Search for the cell housing the specified text and yield its [x, y] center coordinate. 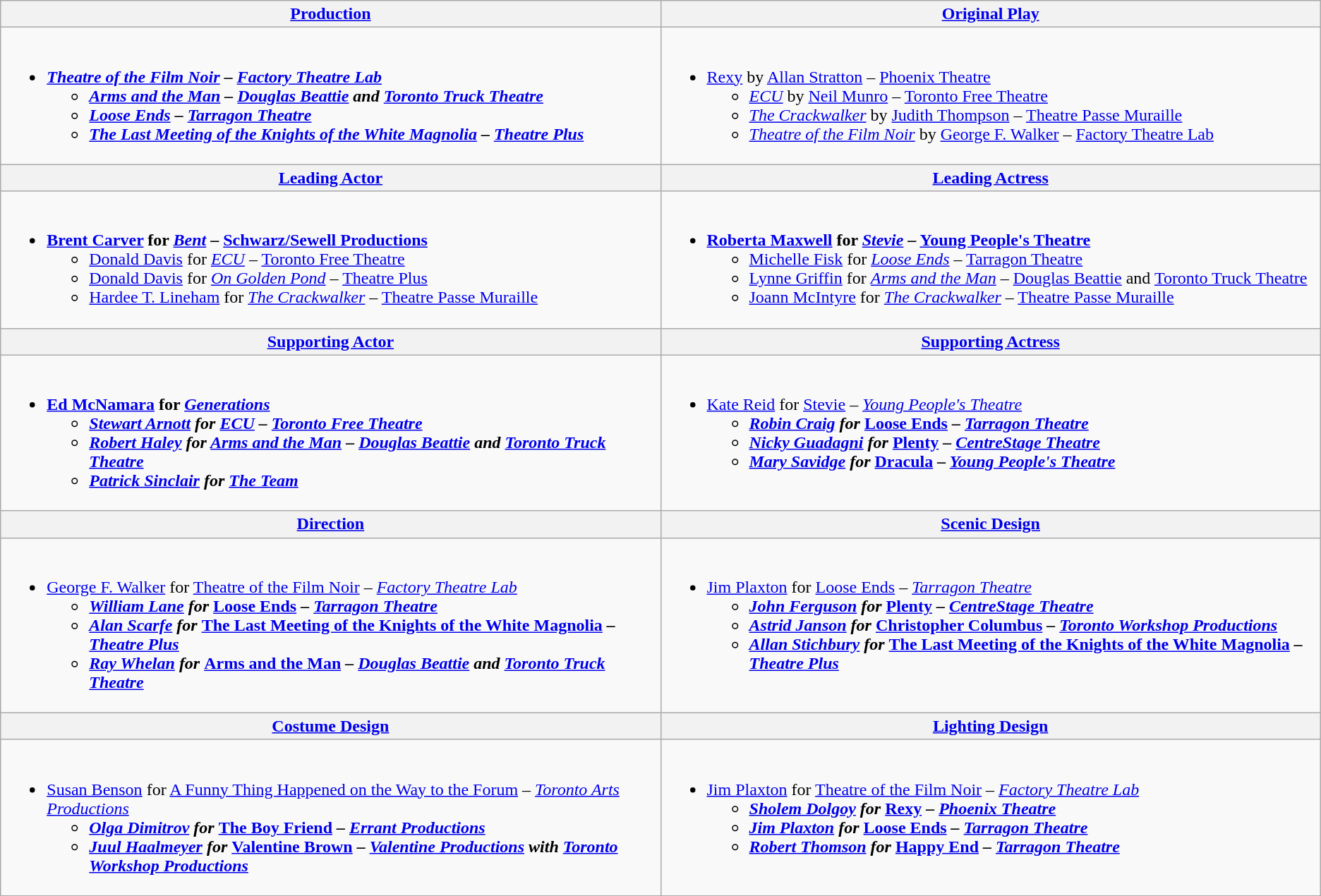
Original Play [991, 14]
Scenic Design [991, 524]
Leading Actress [991, 178]
Production [330, 14]
Supporting Actress [991, 341]
Direction [330, 524]
Costume Design [330, 726]
Lighting Design [991, 726]
Leading Actor [330, 178]
Supporting Actor [330, 341]
